Capture the cell that displays the provided text and extract its (x, y) central coordinate. 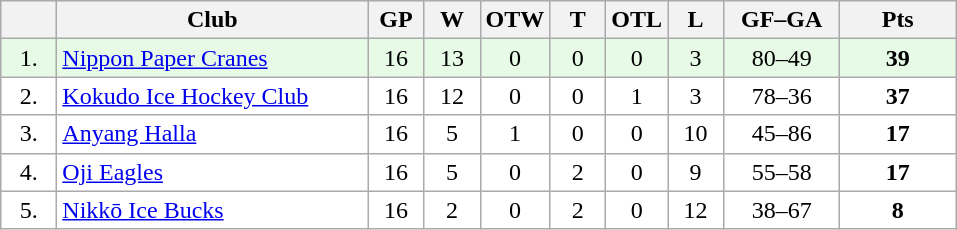
GP (396, 20)
W (452, 20)
1. (29, 58)
Pts (898, 20)
L (696, 20)
T (578, 20)
37 (898, 96)
10 (696, 134)
Oji Eagles (212, 172)
2. (29, 96)
9 (696, 172)
38–67 (782, 210)
39 (898, 58)
4. (29, 172)
GF–GA (782, 20)
8 (898, 210)
3. (29, 134)
OTW (515, 20)
Club (212, 20)
45–86 (782, 134)
78–36 (782, 96)
Anyang Halla (212, 134)
5. (29, 210)
80–49 (782, 58)
Nikkō Ice Bucks (212, 210)
55–58 (782, 172)
13 (452, 58)
Kokudo Ice Hockey Club (212, 96)
Nippon Paper Cranes (212, 58)
OTL (637, 20)
